From the cell containing the given text, extract its center point as [X, Y] coordinate. 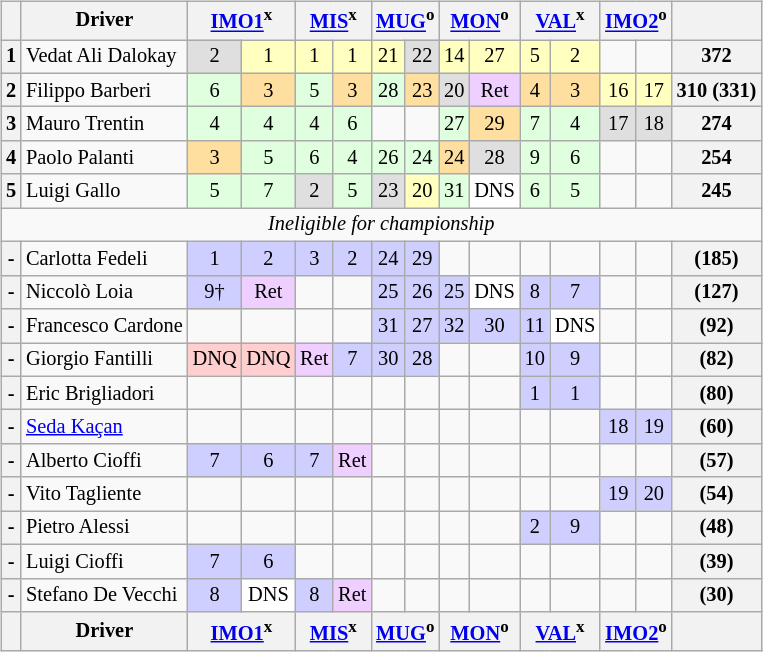
Carlotta Fedeli [104, 259]
245 [717, 191]
Eric Brigliadori [104, 393]
Francesco Cardone [104, 326]
(48) [717, 528]
274 [717, 124]
(127) [717, 292]
(92) [717, 326]
Seda Kaçan [104, 427]
Niccolò Loia [104, 292]
(54) [717, 494]
(39) [717, 561]
32 [454, 326]
22 [422, 57]
Paolo Palanti [104, 158]
(30) [717, 595]
(60) [717, 427]
Stefano De Vecchi [104, 595]
9† [215, 292]
Vedat Ali Dalokay [104, 57]
14 [454, 57]
Pietro Alessi [104, 528]
310 (331) [717, 90]
(80) [717, 393]
Alberto Cioffi [104, 460]
Ineligible for championship [381, 225]
254 [717, 158]
(57) [717, 460]
Luigi Cioffi [104, 561]
Giorgio Fantilli [104, 359]
Filippo Barberi [104, 90]
16 [618, 90]
11 [535, 326]
Mauro Trentin [104, 124]
(82) [717, 359]
21 [388, 57]
10 [535, 359]
372 [717, 57]
(185) [717, 259]
Vito Tagliente [104, 494]
Luigi Gallo [104, 191]
